Capture the cell that displays the provided text and extract its [X, Y] central coordinate. 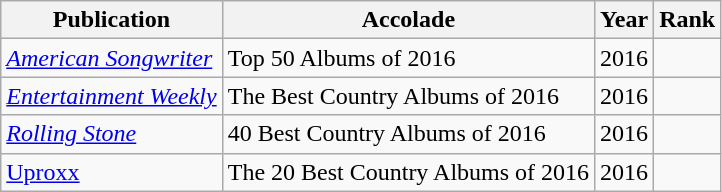
American Songwriter [112, 58]
40 Best Country Albums of 2016 [408, 134]
Uproxx [112, 172]
Publication [112, 20]
Rolling Stone [112, 134]
Top 50 Albums of 2016 [408, 58]
Year [624, 20]
The Best Country Albums of 2016 [408, 96]
Rank [688, 20]
Entertainment Weekly [112, 96]
The 20 Best Country Albums of 2016 [408, 172]
Accolade [408, 20]
